Find where the given text appears and provide that cell's center as (x, y) coordinate. 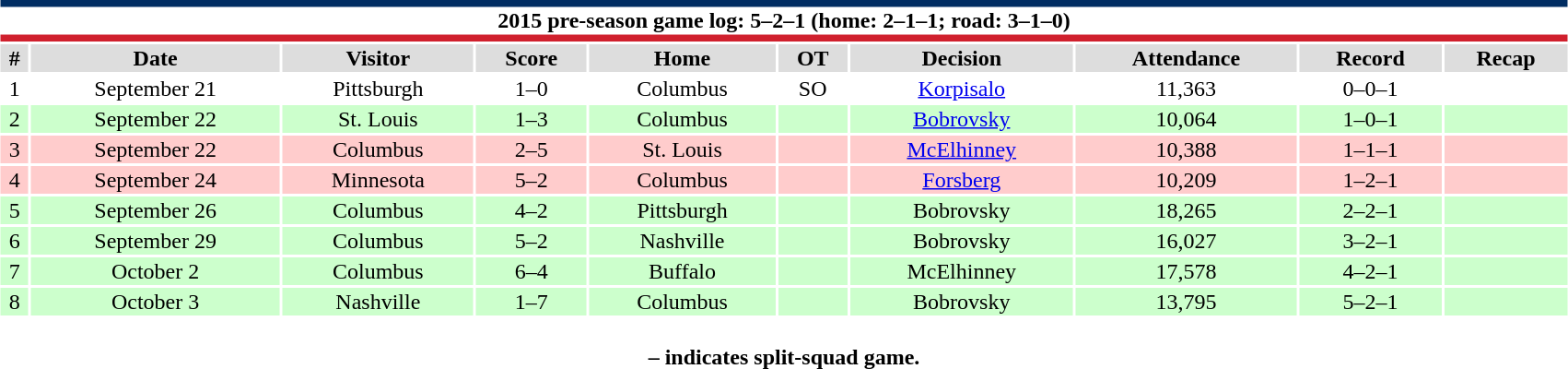
5 (15, 210)
# (15, 58)
September 29 (156, 241)
10,388 (1187, 149)
0–0–1 (1371, 89)
Korpisalo (962, 89)
Recap (1505, 58)
September 26 (156, 210)
1–3 (531, 119)
2–5 (531, 149)
Minnesota (379, 180)
10,064 (1187, 119)
SO (813, 89)
6–4 (531, 271)
Visitor (379, 58)
1–2–1 (1371, 180)
7 (15, 271)
OT (813, 58)
4 (15, 180)
5–2–1 (1371, 302)
1 (15, 89)
18,265 (1187, 210)
1–7 (531, 302)
17,578 (1187, 271)
13,795 (1187, 302)
Attendance (1187, 58)
Record (1371, 58)
2015 pre-season game log: 5–2–1 (home: 2–1–1; road: 3–1–0) (784, 20)
1–1–1 (1371, 149)
Decision (962, 58)
September 24 (156, 180)
8 (15, 302)
Forsberg (962, 180)
Home (682, 58)
4–2–1 (1371, 271)
4–2 (531, 210)
10,209 (1187, 180)
11,363 (1187, 89)
October 3 (156, 302)
September 21 (156, 89)
1–0 (531, 89)
16,027 (1187, 241)
Buffalo (682, 271)
6 (15, 241)
2–2–1 (1371, 210)
1–0–1 (1371, 119)
Score (531, 58)
3–2–1 (1371, 241)
3 (15, 149)
2 (15, 119)
Date (156, 58)
October 2 (156, 271)
